Find where the given text appears and provide that cell's center as [x, y] coordinate. 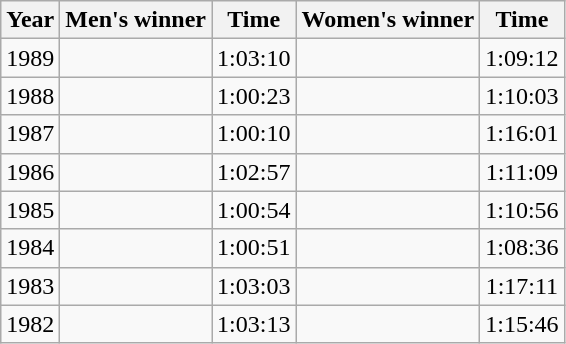
1:02:57 [254, 172]
1983 [30, 286]
1:17:11 [522, 286]
1:00:51 [254, 248]
1986 [30, 172]
Women's winner [388, 20]
Year [30, 20]
1:03:03 [254, 286]
1:08:36 [522, 248]
1:15:46 [522, 324]
1:09:12 [522, 58]
Men's winner [136, 20]
1:16:01 [522, 134]
1:10:03 [522, 96]
1989 [30, 58]
1:00:54 [254, 210]
1984 [30, 248]
1985 [30, 210]
1:10:56 [522, 210]
1:00:10 [254, 134]
1:00:23 [254, 96]
1987 [30, 134]
1:11:09 [522, 172]
1:03:10 [254, 58]
1982 [30, 324]
1988 [30, 96]
1:03:13 [254, 324]
